Locate the cell with the specified text and output its (x, y) center coordinate. 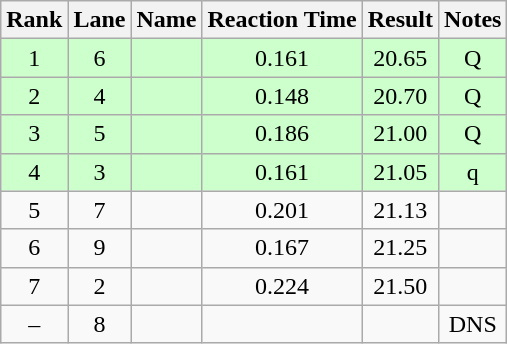
DNS (473, 324)
21.00 (400, 134)
20.65 (400, 58)
Rank (34, 20)
0.201 (282, 210)
0.148 (282, 96)
21.13 (400, 210)
0.167 (282, 248)
21.05 (400, 172)
21.50 (400, 286)
Result (400, 20)
Lane (100, 20)
21.25 (400, 248)
0.186 (282, 134)
20.70 (400, 96)
q (473, 172)
Notes (473, 20)
8 (100, 324)
1 (34, 58)
Reaction Time (282, 20)
0.224 (282, 286)
– (34, 324)
Name (166, 20)
9 (100, 248)
